Extract the [X, Y] coordinate from the center of the cell holding the provided text.  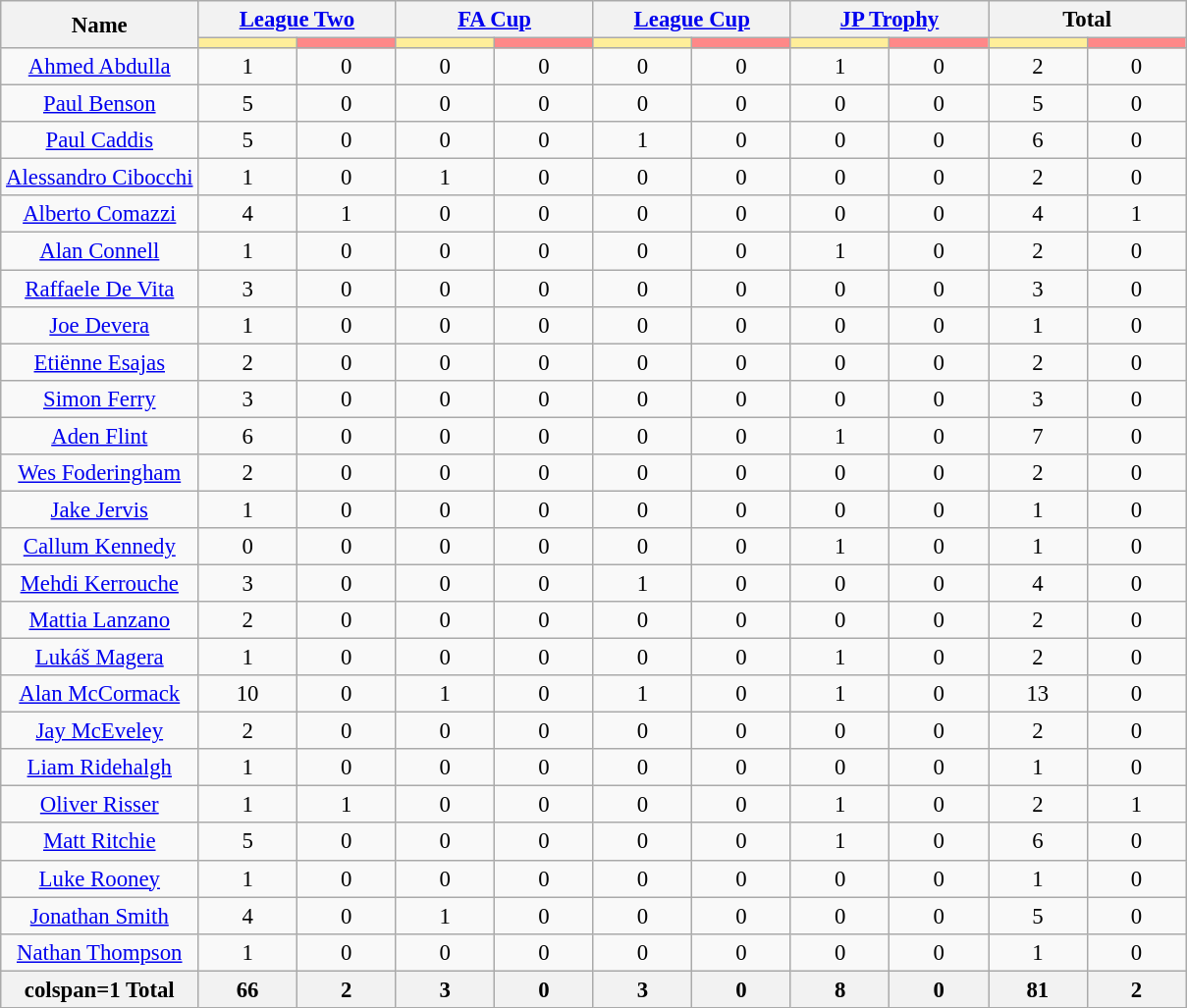
Name [100, 25]
Lukáš Magera [100, 658]
League Cup [691, 20]
Jay McEveley [100, 731]
Alan Connell [100, 251]
Etiënne Esajas [100, 362]
7 [1039, 436]
Alan McCormack [100, 694]
Alberto Comazzi [100, 215]
Paul Benson [100, 104]
10 [247, 694]
colspan=1 Total [100, 989]
League Two [297, 20]
Oliver Risser [100, 805]
66 [247, 989]
Wes Foderingham [100, 473]
Alessandro Cibocchi [100, 178]
Mehdi Kerrouche [100, 583]
Joe Devera [100, 325]
Jake Jervis [100, 509]
13 [1039, 694]
8 [840, 989]
Callum Kennedy [100, 547]
FA Cup [495, 20]
Jonathan Smith [100, 916]
Nathan Thompson [100, 952]
Raffaele De Vita [100, 289]
Mattia Lanzano [100, 620]
81 [1039, 989]
Total [1088, 20]
Matt Ritchie [100, 842]
JP Trophy [890, 20]
Luke Rooney [100, 878]
Liam Ridehalgh [100, 768]
Paul Caddis [100, 140]
Aden Flint [100, 436]
Simon Ferry [100, 398]
Ahmed Abdulla [100, 67]
